Return [X, Y] of the center of cell containing provided text 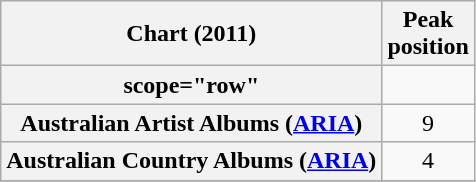
Australian Country Albums (ARIA) [192, 161]
9 [428, 123]
Peakposition [428, 34]
scope="row" [192, 85]
Australian Artist Albums (ARIA) [192, 123]
Chart (2011) [192, 34]
4 [428, 161]
